Scan for the cell matching the given text and deliver its [x, y] coordinate at center. 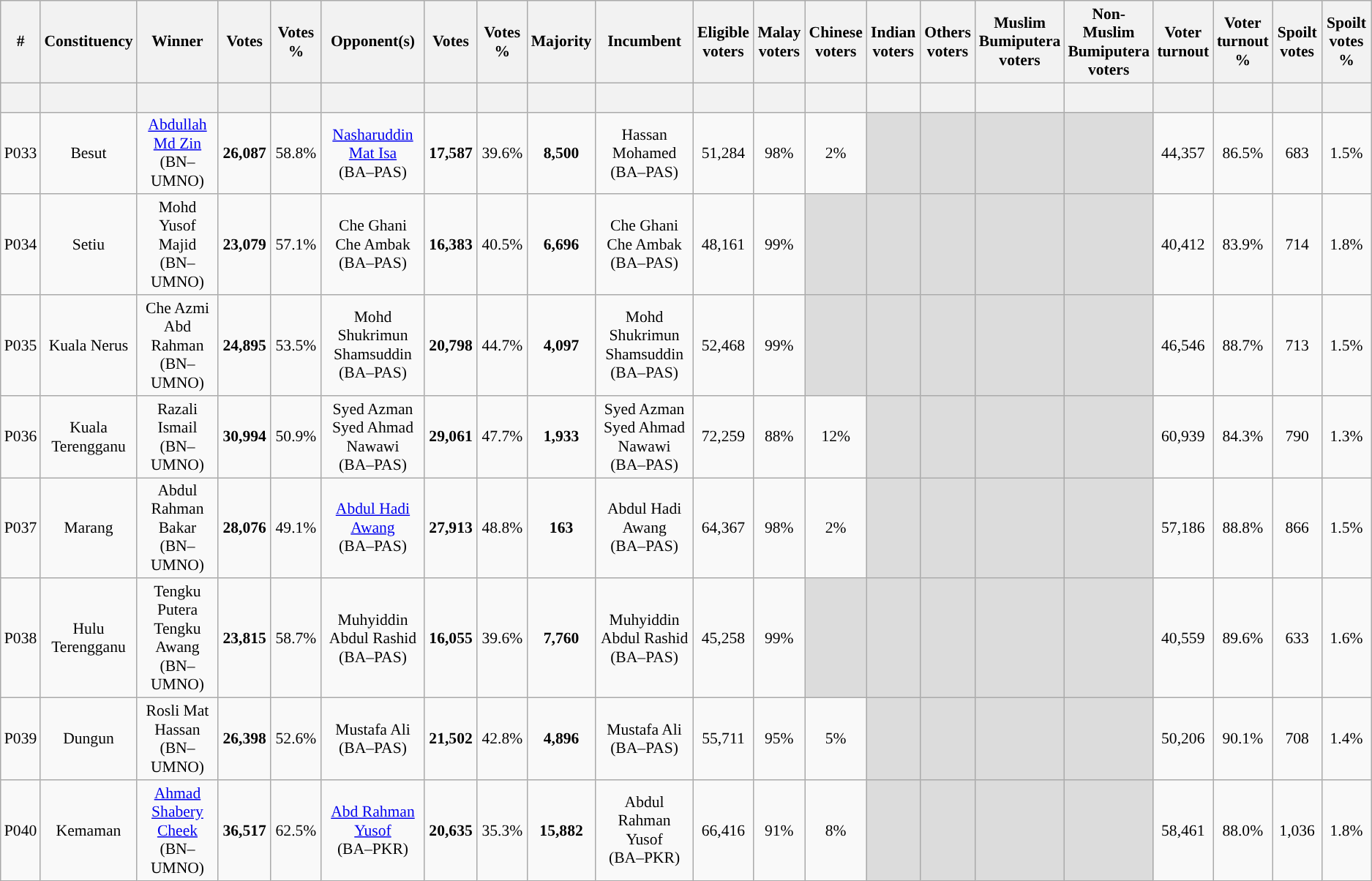
45,258 [724, 638]
Abdullah Md Zin(BN–UMNO) [178, 153]
714 [1297, 245]
Others voters [947, 42]
95% [779, 739]
1.6% [1346, 638]
51,284 [724, 153]
Spoilt votes % [1346, 42]
20,798 [451, 345]
88.8% [1243, 528]
7,760 [562, 638]
40,412 [1183, 245]
Malay voters [779, 42]
Eligible voters [724, 42]
29,061 [451, 437]
Abdul Rahman Yusof(BA–PKR) [644, 831]
58.7% [296, 638]
58,461 [1183, 831]
15,882 [562, 831]
88.0% [1243, 831]
48.8% [502, 528]
58.8% [296, 153]
# [20, 42]
Chinese voters [836, 42]
P039 [20, 739]
40,559 [1183, 638]
P038 [20, 638]
Abdul Rahman Bakar(BN–UMNO) [178, 528]
Che Azmi Abd Rahman(BN–UMNO) [178, 345]
66,416 [724, 831]
86.5% [1243, 153]
42.8% [502, 739]
Muslim Bumiputera voters [1020, 42]
47.7% [502, 437]
713 [1297, 345]
48,161 [724, 245]
Kuala Nerus [88, 345]
83.9% [1243, 245]
1,933 [562, 437]
8,500 [562, 153]
P034 [20, 245]
1,036 [1297, 831]
36,517 [244, 831]
Razali Ismail(BN–UMNO) [178, 437]
84.3% [1243, 437]
26,087 [244, 153]
P040 [20, 831]
52.6% [296, 739]
1.3% [1346, 437]
P035 [20, 345]
633 [1297, 638]
Non-Muslim Bumiputera voters [1109, 42]
50.9% [296, 437]
Hassan Mohamed(BA–PAS) [644, 153]
8% [836, 831]
683 [1297, 153]
4,896 [562, 739]
790 [1297, 437]
40.5% [502, 245]
Hulu Terengganu [88, 638]
Indian voters [893, 42]
Incumbent [644, 42]
Mohd Yusof Majid(BN–UMNO) [178, 245]
30,994 [244, 437]
23,815 [244, 638]
55,711 [724, 739]
Rosli Mat Hassan(BN–UMNO) [178, 739]
Besut [88, 153]
Majority [562, 42]
Voter turnout [1183, 42]
P033 [20, 153]
16,055 [451, 638]
12% [836, 437]
28,076 [244, 528]
90.1% [1243, 739]
44,357 [1183, 153]
62.5% [296, 831]
88% [779, 437]
Kemaman [88, 831]
49.1% [296, 528]
23,079 [244, 245]
Nasharuddin Mat Isa(BA–PAS) [373, 153]
88.7% [1243, 345]
27,913 [451, 528]
89.6% [1243, 638]
Constituency [88, 42]
163 [562, 528]
64,367 [724, 528]
60,939 [1183, 437]
72,259 [724, 437]
21,502 [451, 739]
57,186 [1183, 528]
Kuala Terengganu [88, 437]
866 [1297, 528]
P036 [20, 437]
17,587 [451, 153]
5% [836, 739]
Setiu [88, 245]
Voter turnout % [1243, 42]
Marang [88, 528]
P037 [20, 528]
Ahmad Shabery Cheek(BN–UMNO) [178, 831]
708 [1297, 739]
91% [779, 831]
16,383 [451, 245]
Spoilt votes [1297, 42]
Dungun [88, 739]
57.1% [296, 245]
1.4% [1346, 739]
Abd Rahman Yusof(BA–PKR) [373, 831]
Tengku Putera Tengku Awang(BN–UMNO) [178, 638]
Opponent(s) [373, 42]
50,206 [1183, 739]
53.5% [296, 345]
44.7% [502, 345]
4,097 [562, 345]
52,468 [724, 345]
20,635 [451, 831]
24,895 [244, 345]
Winner [178, 42]
6,696 [562, 245]
46,546 [1183, 345]
26,398 [244, 739]
35.3% [502, 831]
